From the cell containing the given text, extract its center point as (X, Y) coordinate. 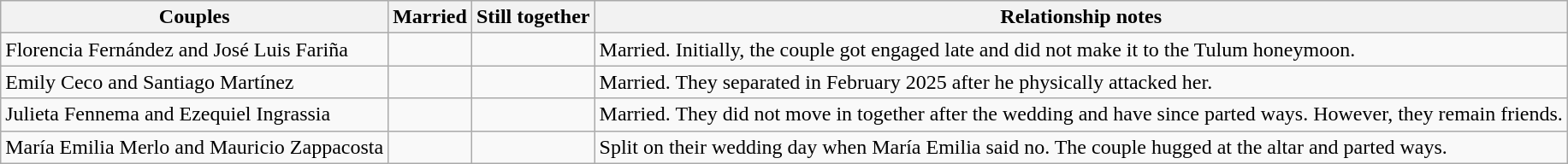
Split on their wedding day when María Emilia said no. The couple hugged at the altar and parted ways. (1081, 147)
Julieta Fennema and Ezequiel Ingrassia (195, 114)
Relationship notes (1081, 17)
Still together (533, 17)
Florencia Fernández and José Luis Fariña (195, 50)
Emily Ceco and Santiago Martínez (195, 82)
Couples (195, 17)
Married. They did not move in together after the wedding and have since parted ways. However, they remain friends. (1081, 114)
Married. They separated in February 2025 after he physically attacked her. (1081, 82)
María Emilia Merlo and Mauricio Zappacosta (195, 147)
Married (430, 17)
Married. Initially, the couple got engaged late and did not make it to the Tulum honeymoon. (1081, 50)
